Return (X, Y) of the center of cell containing provided text 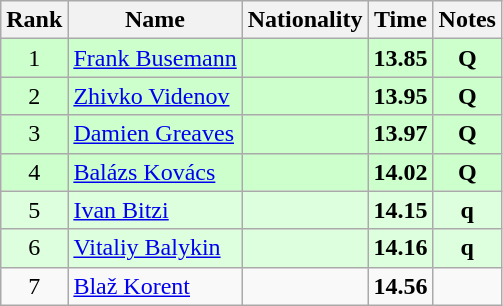
Ivan Bitzi (155, 210)
13.95 (400, 96)
14.15 (400, 210)
13.85 (400, 58)
3 (34, 134)
Vitaliy Balykin (155, 248)
7 (34, 286)
Balázs Kovács (155, 172)
Blaž Korent (155, 286)
5 (34, 210)
14.02 (400, 172)
Damien Greaves (155, 134)
4 (34, 172)
Frank Busemann (155, 58)
1 (34, 58)
Rank (34, 20)
13.97 (400, 134)
Notes (467, 20)
2 (34, 96)
6 (34, 248)
Time (400, 20)
14.16 (400, 248)
Nationality (305, 20)
Name (155, 20)
14.56 (400, 286)
Zhivko Videnov (155, 96)
